Find where the given text appears and provide that cell's center as (x, y) coordinate. 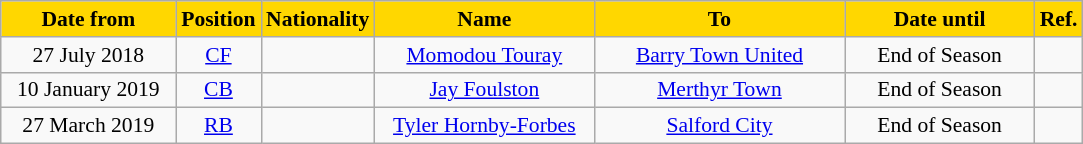
27 July 2018 (88, 55)
To (719, 19)
CF (218, 55)
27 March 2019 (88, 126)
Barry Town United (719, 55)
Nationality (318, 19)
Jay Foulston (484, 90)
CB (218, 90)
Name (484, 19)
Tyler Hornby-Forbes (484, 126)
Date from (88, 19)
Date until (940, 19)
Position (218, 19)
Salford City (719, 126)
Merthyr Town (719, 90)
RB (218, 126)
Ref. (1059, 19)
10 January 2019 (88, 90)
Momodou Touray (484, 55)
